Return the [X, Y] coordinate for the center point of the cell that contains the specified text.  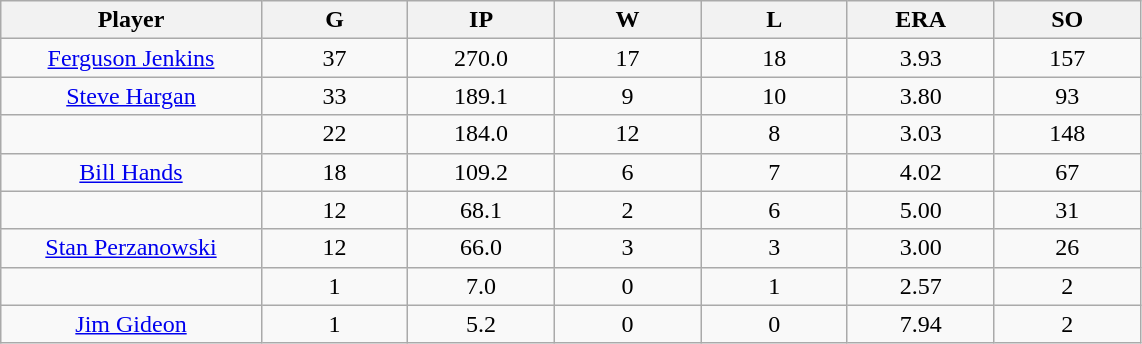
2.57 [920, 286]
Jim Gideon [132, 324]
SO [1068, 20]
5.2 [482, 324]
3.93 [920, 58]
3.03 [920, 134]
9 [628, 96]
7.94 [920, 324]
7 [774, 172]
W [628, 20]
ERA [920, 20]
270.0 [482, 58]
109.2 [482, 172]
Ferguson Jenkins [132, 58]
7.0 [482, 286]
Bill Hands [132, 172]
68.1 [482, 210]
37 [334, 58]
8 [774, 134]
3.00 [920, 248]
4.02 [920, 172]
189.1 [482, 96]
5.00 [920, 210]
66.0 [482, 248]
184.0 [482, 134]
148 [1068, 134]
22 [334, 134]
IP [482, 20]
Player [132, 20]
157 [1068, 58]
33 [334, 96]
26 [1068, 248]
17 [628, 58]
G [334, 20]
L [774, 20]
10 [774, 96]
Stan Perzanowski [132, 248]
Steve Hargan [132, 96]
3.80 [920, 96]
31 [1068, 210]
67 [1068, 172]
93 [1068, 96]
